Output the [x, y] coordinate of the center of the cell containing the given text.  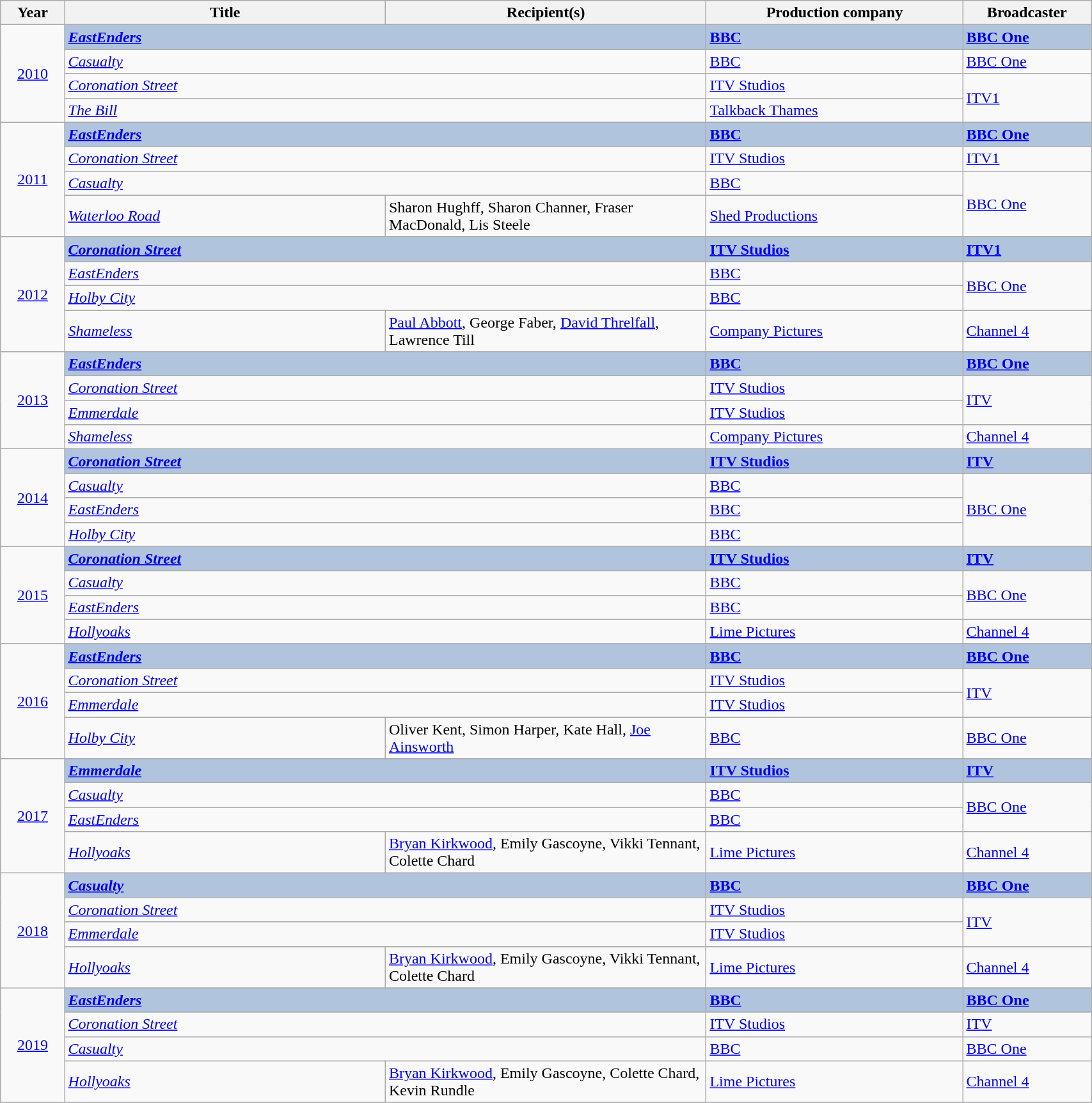
2012 [33, 294]
2015 [33, 595]
Oliver Kent, Simon Harper, Kate Hall, Joe Ainsworth [545, 737]
Broadcaster [1027, 13]
2018 [33, 930]
2014 [33, 498]
2010 [33, 74]
Production company [834, 13]
2019 [33, 1045]
Recipient(s) [545, 13]
Shed Productions [834, 216]
2013 [33, 401]
Bryan Kirkwood, Emily Gascoyne, Colette Chard, Kevin Rundle [545, 1081]
2016 [33, 701]
Waterloo Road [225, 216]
Sharon Hughff, Sharon Channer, Fraser MacDonald, Lis Steele [545, 216]
Talkback Thames [834, 110]
Title [225, 13]
2017 [33, 816]
Year [33, 13]
Paul Abbott, George Faber, David Threlfall, Lawrence Till [545, 330]
The Bill [385, 110]
2011 [33, 179]
